Provide the (x, y) coordinate of the cell's center where the given text is located.  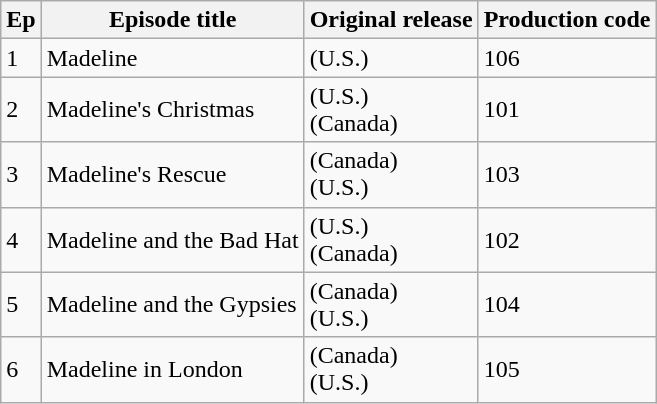
103 (567, 174)
Madeline and the Gypsies (172, 304)
4 (21, 240)
Madeline's Rescue (172, 174)
Madeline (172, 58)
Madeline and the Bad Hat (172, 240)
Ep (21, 20)
3 (21, 174)
6 (21, 370)
106 (567, 58)
105 (567, 370)
Production code (567, 20)
Original release (391, 20)
Episode title (172, 20)
1 (21, 58)
2 (21, 110)
(U.S.) (391, 58)
101 (567, 110)
104 (567, 304)
Madeline's Christmas (172, 110)
102 (567, 240)
Madeline in London (172, 370)
5 (21, 304)
